For the text-containing cell, return its midpoint in [x, y] coordinate format. 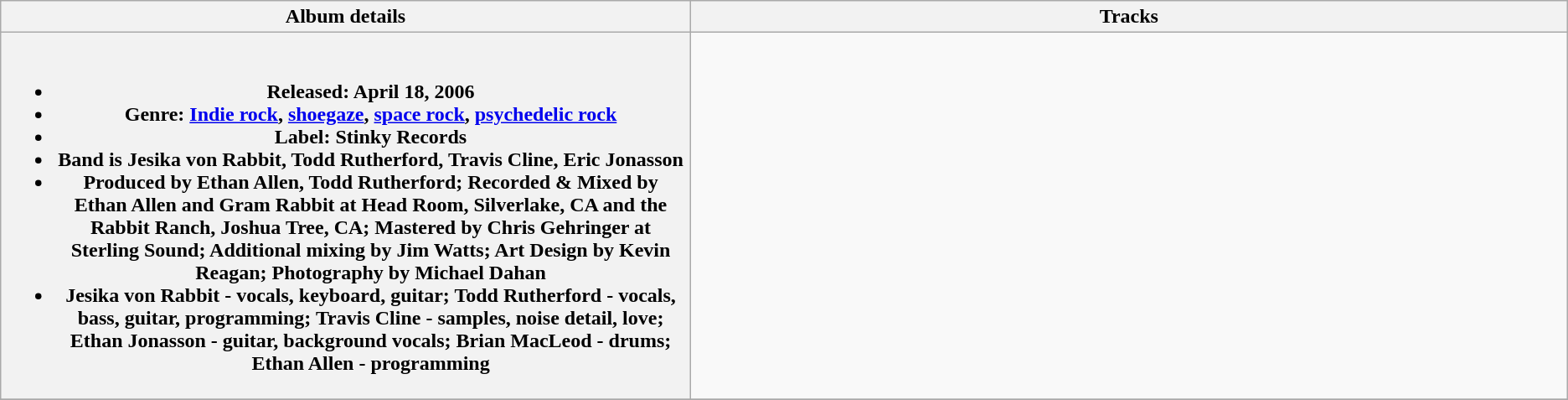
Album details [346, 17]
Tracks [1129, 17]
